Identify which cell holds the provided text, then report its [X, Y] central coordinate. 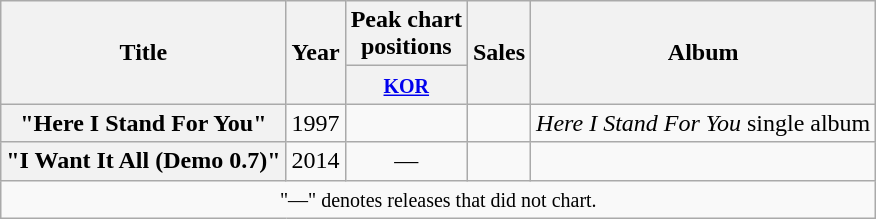
Peak chart positions [406, 34]
Album [704, 52]
Year [316, 52]
"—" denotes releases that did not chart. [438, 199]
Sales [498, 52]
— [406, 161]
Title [144, 52]
"Here I Stand For You" [144, 123]
"I Want It All (Demo 0.7)" [144, 161]
KOR [406, 85]
2014 [316, 161]
1997 [316, 123]
Here I Stand For You single album [704, 123]
